Search for the cell housing the specified text and yield its [X, Y] center coordinate. 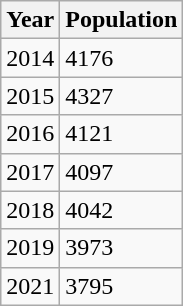
2018 [30, 210]
2021 [30, 286]
4327 [122, 96]
4097 [122, 172]
2019 [30, 248]
Year [30, 20]
4121 [122, 134]
2015 [30, 96]
2016 [30, 134]
3795 [122, 286]
2017 [30, 172]
4042 [122, 210]
Population [122, 20]
2014 [30, 58]
4176 [122, 58]
3973 [122, 248]
